Locate the cell with the specified text and output its [x, y] center coordinate. 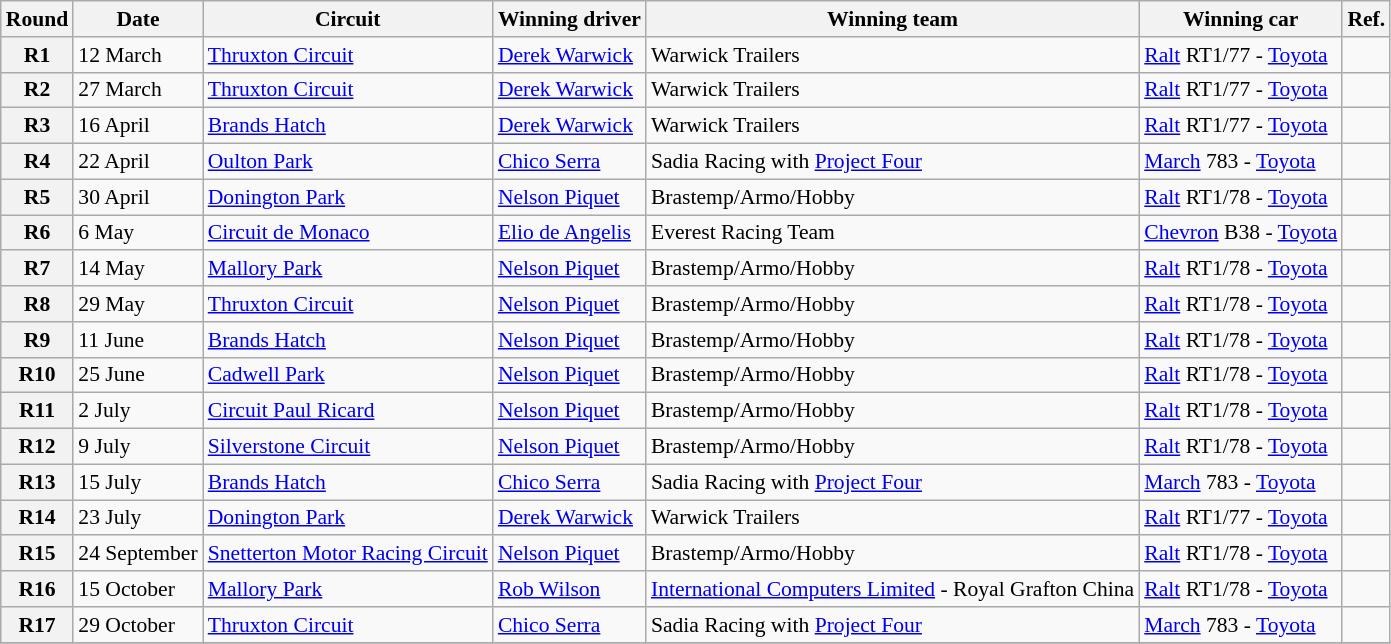
R7 [38, 269]
Winning car [1240, 19]
Winning team [892, 19]
International Computers Limited - Royal Grafton China [892, 589]
Round [38, 19]
9 July [138, 447]
6 May [138, 233]
23 July [138, 518]
R14 [38, 518]
Circuit [348, 19]
R4 [38, 162]
Cadwell Park [348, 375]
11 June [138, 340]
14 May [138, 269]
30 April [138, 197]
27 March [138, 90]
R17 [38, 625]
15 October [138, 589]
R11 [38, 411]
R2 [38, 90]
R1 [38, 55]
R5 [38, 197]
2 July [138, 411]
R8 [38, 304]
Chevron B38 - Toyota [1240, 233]
R6 [38, 233]
R3 [38, 126]
29 May [138, 304]
R16 [38, 589]
Silverstone Circuit [348, 447]
15 July [138, 482]
16 April [138, 126]
Ref. [1366, 19]
R12 [38, 447]
Everest Racing Team [892, 233]
R9 [38, 340]
Elio de Angelis [570, 233]
25 June [138, 375]
Date [138, 19]
Snetterton Motor Racing Circuit [348, 554]
29 October [138, 625]
Winning driver [570, 19]
22 April [138, 162]
24 September [138, 554]
12 March [138, 55]
R15 [38, 554]
R10 [38, 375]
Circuit de Monaco [348, 233]
Oulton Park [348, 162]
Circuit Paul Ricard [348, 411]
Rob Wilson [570, 589]
R13 [38, 482]
